Determine the [x, y] coordinate at the center of the cell enclosing the given text.  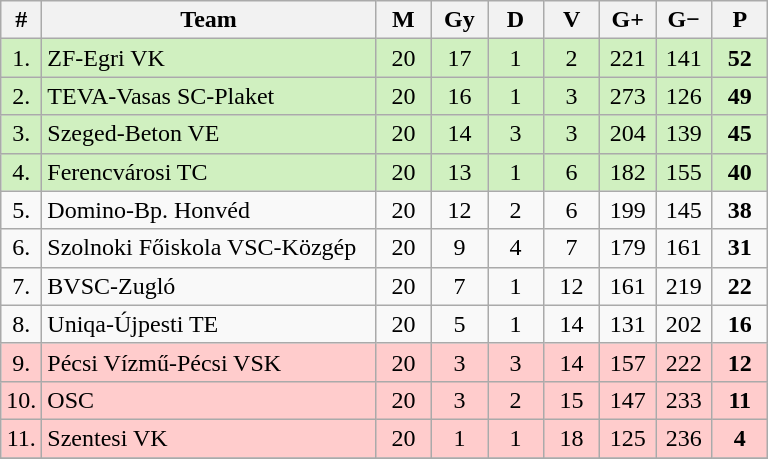
5. [22, 210]
Szeged-Beton VE [209, 134]
10. [22, 400]
TEVA-Vasas SC-Plaket [209, 96]
40 [740, 172]
155 [684, 172]
273 [628, 96]
22 [740, 286]
45 [740, 134]
3. [22, 134]
ZF-Egri VK [209, 58]
219 [684, 286]
222 [684, 362]
OSC [209, 400]
141 [684, 58]
17 [459, 58]
139 [684, 134]
V [572, 20]
9 [459, 248]
8. [22, 324]
Szentesi VK [209, 438]
Team [209, 20]
5 [459, 324]
131 [628, 324]
38 [740, 210]
7. [22, 286]
145 [684, 210]
1. [22, 58]
Uniqa-Újpesti TE [209, 324]
G− [684, 20]
BVSC-Zugló [209, 286]
Ferencvárosi TC [209, 172]
18 [572, 438]
49 [740, 96]
11 [740, 400]
52 [740, 58]
236 [684, 438]
11. [22, 438]
2. [22, 96]
6. [22, 248]
125 [628, 438]
182 [628, 172]
M [403, 20]
157 [628, 362]
179 [628, 248]
15 [572, 400]
Domino-Bp. Honvéd [209, 210]
126 [684, 96]
221 [628, 58]
# [22, 20]
Pécsi Vízmű-Pécsi VSK [209, 362]
202 [684, 324]
147 [628, 400]
G+ [628, 20]
199 [628, 210]
13 [459, 172]
204 [628, 134]
31 [740, 248]
233 [684, 400]
9. [22, 362]
P [740, 20]
Szolnoki Főiskola VSC-Közgép [209, 248]
Gy [459, 20]
D [516, 20]
4. [22, 172]
